From the cell containing the given text, extract its center point as (X, Y) coordinate. 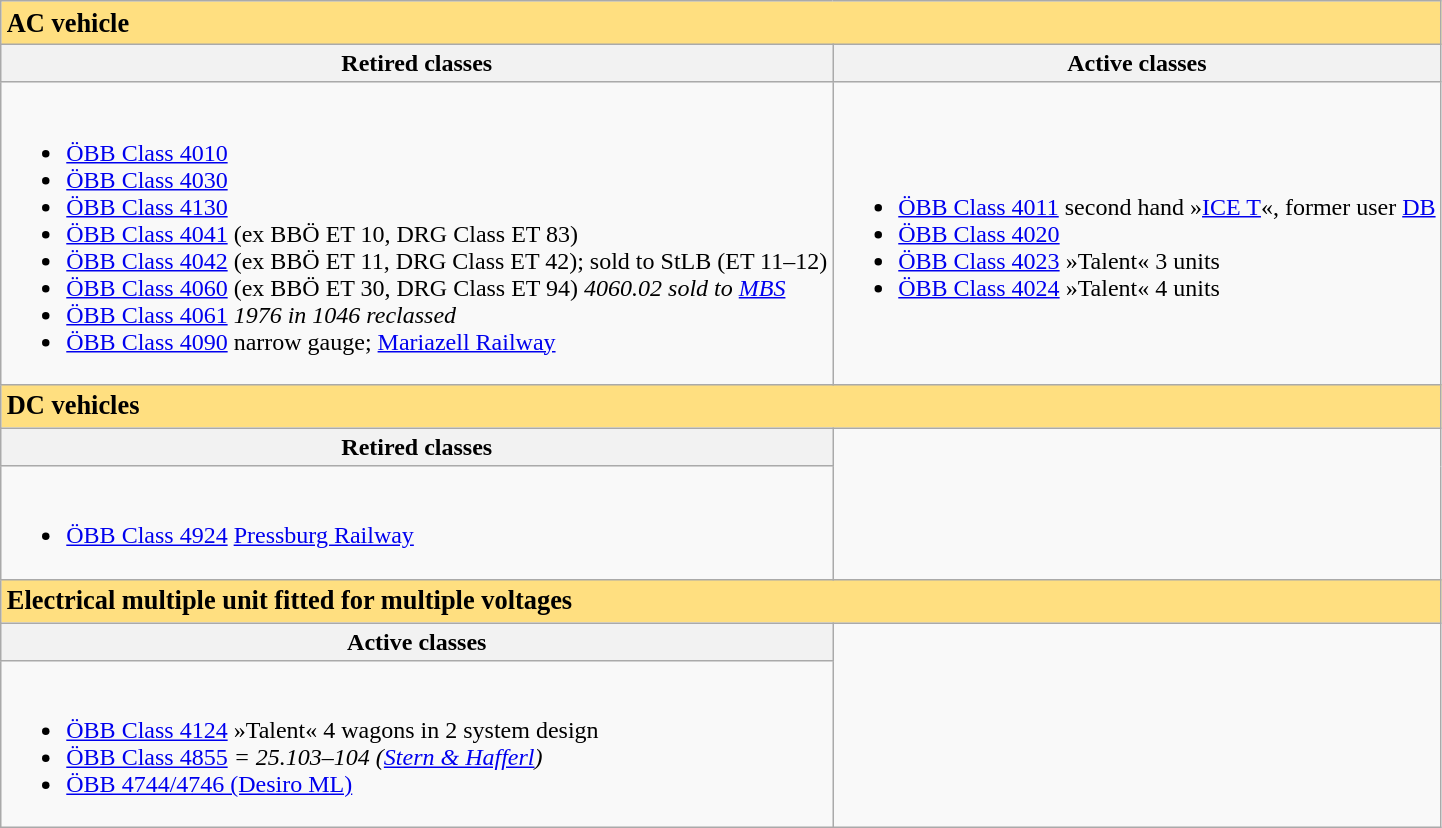
ÖBB Class 4924 Pressburg Railway (417, 522)
ÖBB Class 4124 »Talent« 4 wagons in 2 system designÖBB Class 4855 = 25.103–104 (Stern & Hafferl)ÖBB 4744/4746 (Desiro ML) (417, 744)
DC vehicles (721, 406)
ÖBB Class 4011 second hand »ICE T«, former user DBÖBB Class 4020ÖBB Class 4023 »Talent« 3 unitsÖBB Class 4024 »Talent« 4 units (1137, 233)
AC vehicle (721, 23)
Electrical multiple unit fitted for multiple voltages (721, 601)
